From the cell containing the given text, extract its center point as (x, y) coordinate. 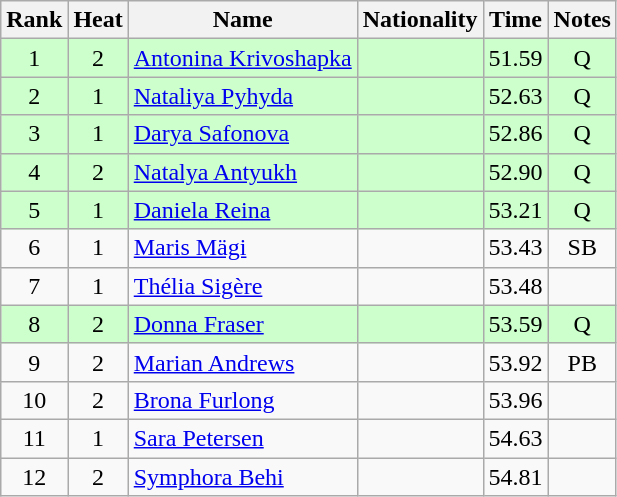
5 (34, 210)
4 (34, 172)
Notes (582, 20)
Rank (34, 20)
9 (34, 362)
54.63 (516, 438)
Maris Mägi (242, 248)
53.21 (516, 210)
Antonina Krivoshapka (242, 58)
Time (516, 20)
Daniela Reina (242, 210)
Darya Safonova (242, 134)
Name (242, 20)
Donna Fraser (242, 324)
12 (34, 477)
SB (582, 248)
10 (34, 400)
Natalya Antyukh (242, 172)
Thélia Sigère (242, 286)
6 (34, 248)
53.48 (516, 286)
8 (34, 324)
52.90 (516, 172)
Heat (98, 20)
3 (34, 134)
52.86 (516, 134)
53.59 (516, 324)
7 (34, 286)
Marian Andrews (242, 362)
54.81 (516, 477)
53.92 (516, 362)
Nataliya Pyhyda (242, 96)
Symphora Behi (242, 477)
Brona Furlong (242, 400)
51.59 (516, 58)
52.63 (516, 96)
11 (34, 438)
Nationality (420, 20)
53.43 (516, 248)
53.96 (516, 400)
Sara Petersen (242, 438)
PB (582, 362)
